Provide the [X, Y] coordinate of the cell's center where the given text is located.  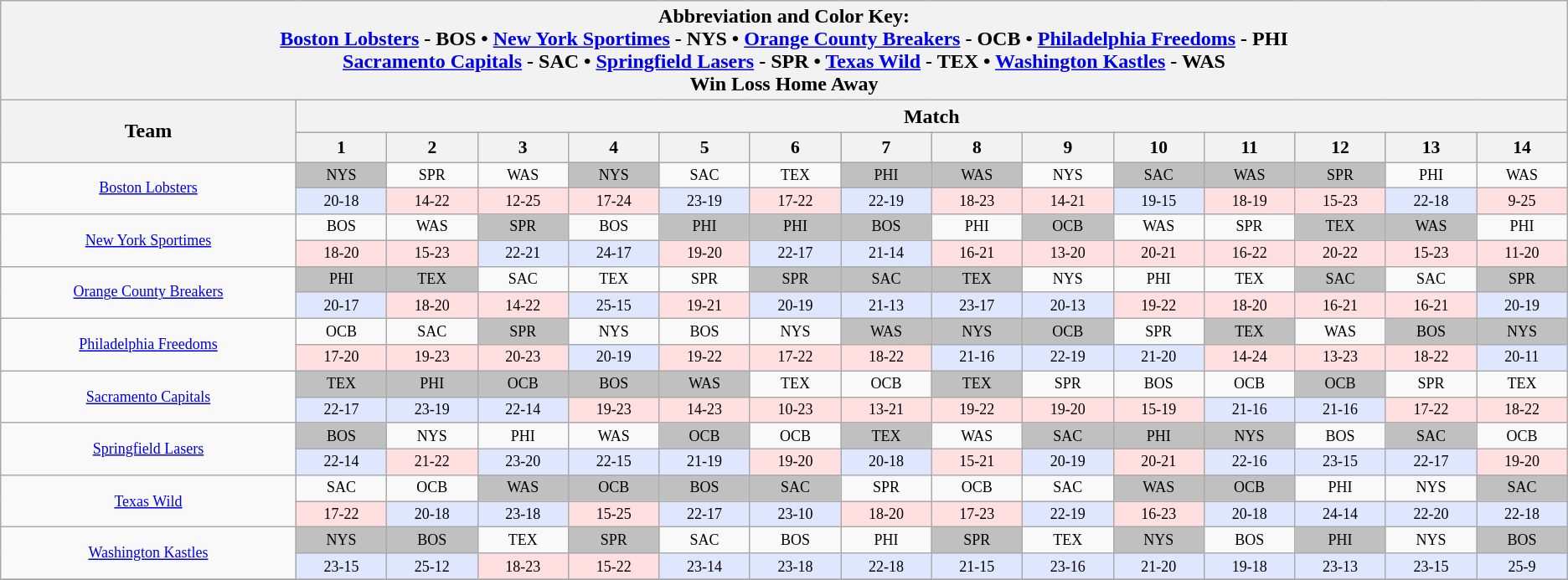
13-21 [886, 410]
23-14 [704, 566]
10 [1158, 147]
23-17 [977, 305]
8 [977, 147]
23-16 [1068, 566]
Springfield Lasers [148, 449]
10-23 [795, 410]
Washington Kastles [148, 553]
23-10 [795, 514]
17-20 [341, 358]
21-22 [432, 462]
9-25 [1523, 201]
13-23 [1340, 358]
15-22 [613, 566]
20-13 [1068, 305]
22-21 [523, 253]
Philadelphia Freedoms [148, 345]
21-13 [886, 305]
New York Sportimes [148, 240]
5 [704, 147]
22-15 [613, 462]
11 [1249, 147]
20-23 [523, 358]
13 [1431, 147]
24-14 [1340, 514]
22-20 [1431, 514]
15-19 [1158, 410]
25-12 [432, 566]
19-15 [1158, 201]
19-18 [1249, 566]
12 [1340, 147]
23-13 [1340, 566]
22-16 [1249, 462]
11-20 [1523, 253]
17-23 [977, 514]
15-21 [977, 462]
Match [931, 116]
20-11 [1523, 358]
Orange County Breakers [148, 292]
21-15 [977, 566]
14 [1523, 147]
12-25 [523, 201]
9 [1068, 147]
6 [795, 147]
21-14 [886, 253]
13-20 [1068, 253]
24-17 [613, 253]
Sacramento Capitals [148, 397]
3 [523, 147]
16-22 [1249, 253]
14-21 [1068, 201]
20-17 [341, 305]
4 [613, 147]
Team [148, 131]
7 [886, 147]
21-19 [704, 462]
1 [341, 147]
25-15 [613, 305]
14-24 [1249, 358]
20-22 [1340, 253]
14-23 [704, 410]
Texas Wild [148, 501]
17-24 [613, 201]
16-23 [1158, 514]
23-20 [523, 462]
19-21 [704, 305]
15-25 [613, 514]
18-19 [1249, 201]
25-9 [1523, 566]
Boston Lobsters [148, 188]
2 [432, 147]
